Detect which cell encompasses the target text, then output its (X, Y) center coordinate. 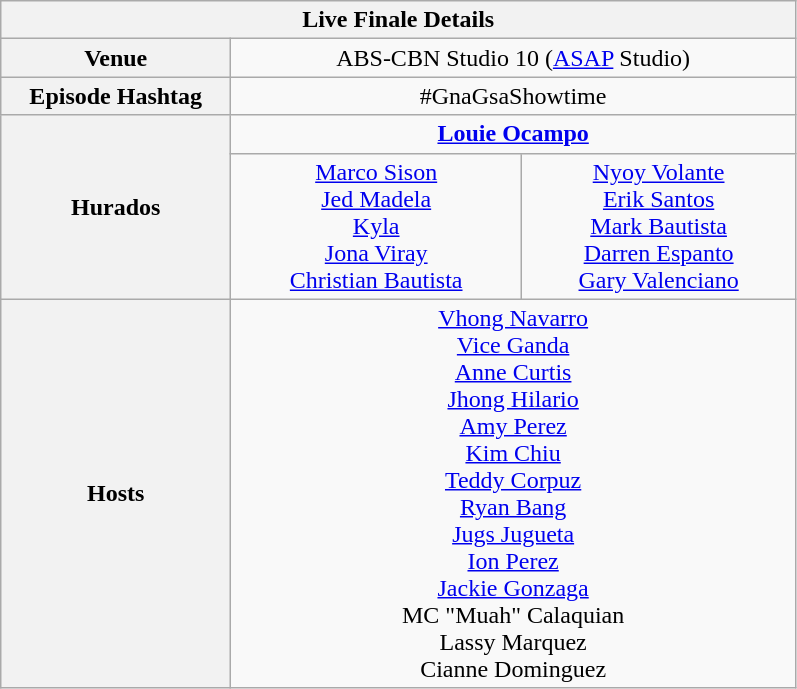
#GnaGsaShowtime (514, 96)
Hosts (116, 494)
Marco SisonJed MadelaKylaJona VirayChristian Bautista (376, 226)
Episode Hashtag (116, 96)
Louie Ocampo (514, 134)
ABS-CBN Studio 10 (ASAP Studio) (514, 58)
Venue (116, 58)
Live Finale Details (398, 20)
Nyoy VolanteErik SantosMark BautistaDarren EspantoGary Valenciano (659, 226)
Hurados (116, 207)
